From the cell containing the given text, extract its center point as [X, Y] coordinate. 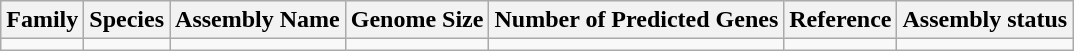
Number of Predicted Genes [636, 20]
Reference [840, 20]
Assembly status [985, 20]
Family [42, 20]
Genome Size [417, 20]
Species [127, 20]
Assembly Name [258, 20]
